Identify which cell holds the provided text, then report its (X, Y) central coordinate. 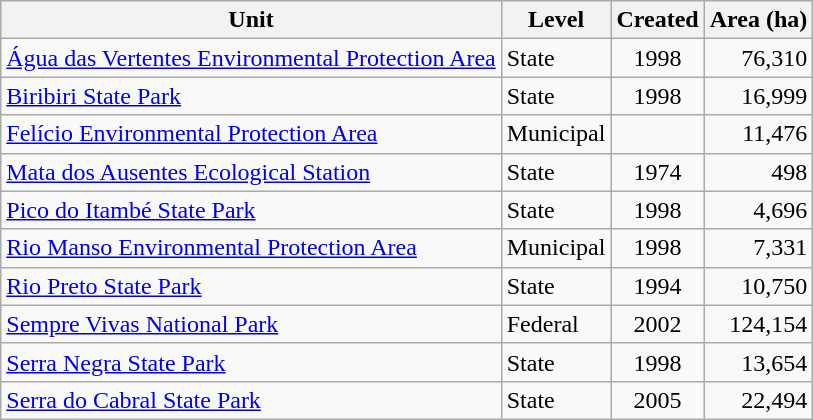
Area (ha) (758, 20)
Água das Vertentes Environmental Protection Area (251, 58)
498 (758, 172)
16,999 (758, 96)
Pico do Itambé State Park (251, 210)
Biribiri State Park (251, 96)
2005 (658, 400)
1994 (658, 286)
Serra Negra State Park (251, 362)
Sempre Vivas National Park (251, 324)
76,310 (758, 58)
1974 (658, 172)
Felício Environmental Protection Area (251, 134)
Mata dos Ausentes Ecological Station (251, 172)
Unit (251, 20)
4,696 (758, 210)
11,476 (758, 134)
Federal (556, 324)
Created (658, 20)
2002 (658, 324)
13,654 (758, 362)
Serra do Cabral State Park (251, 400)
7,331 (758, 248)
124,154 (758, 324)
Rio Manso Environmental Protection Area (251, 248)
10,750 (758, 286)
Rio Preto State Park (251, 286)
Level (556, 20)
22,494 (758, 400)
